Provide the [X, Y] coordinate of the cell's center where the given text is located.  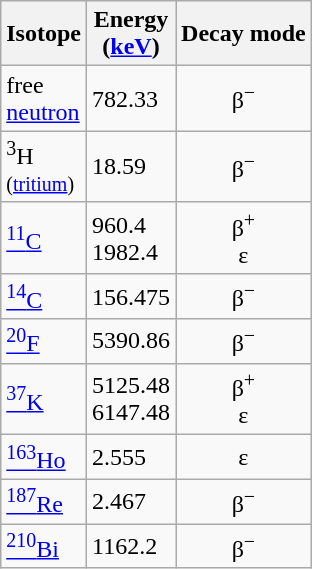
1162.2 [130, 546]
ε [244, 458]
freeneutron [44, 98]
18.59 [130, 167]
5125.486147.48 [130, 399]
Energy(keV) [130, 34]
187Re [44, 502]
2.555 [130, 458]
Isotope [44, 34]
14C [44, 296]
Decay mode [244, 34]
210Bi [44, 546]
782.33 [130, 98]
3H(tritium) [44, 167]
5390.86 [130, 342]
20F [44, 342]
2.467 [130, 502]
156.475 [130, 296]
37K [44, 399]
11C [44, 238]
163Ho [44, 458]
960.41982.4 [130, 238]
